Pinpoint the cell where the given text exists, returning its [x, y] midpoint coordinate. 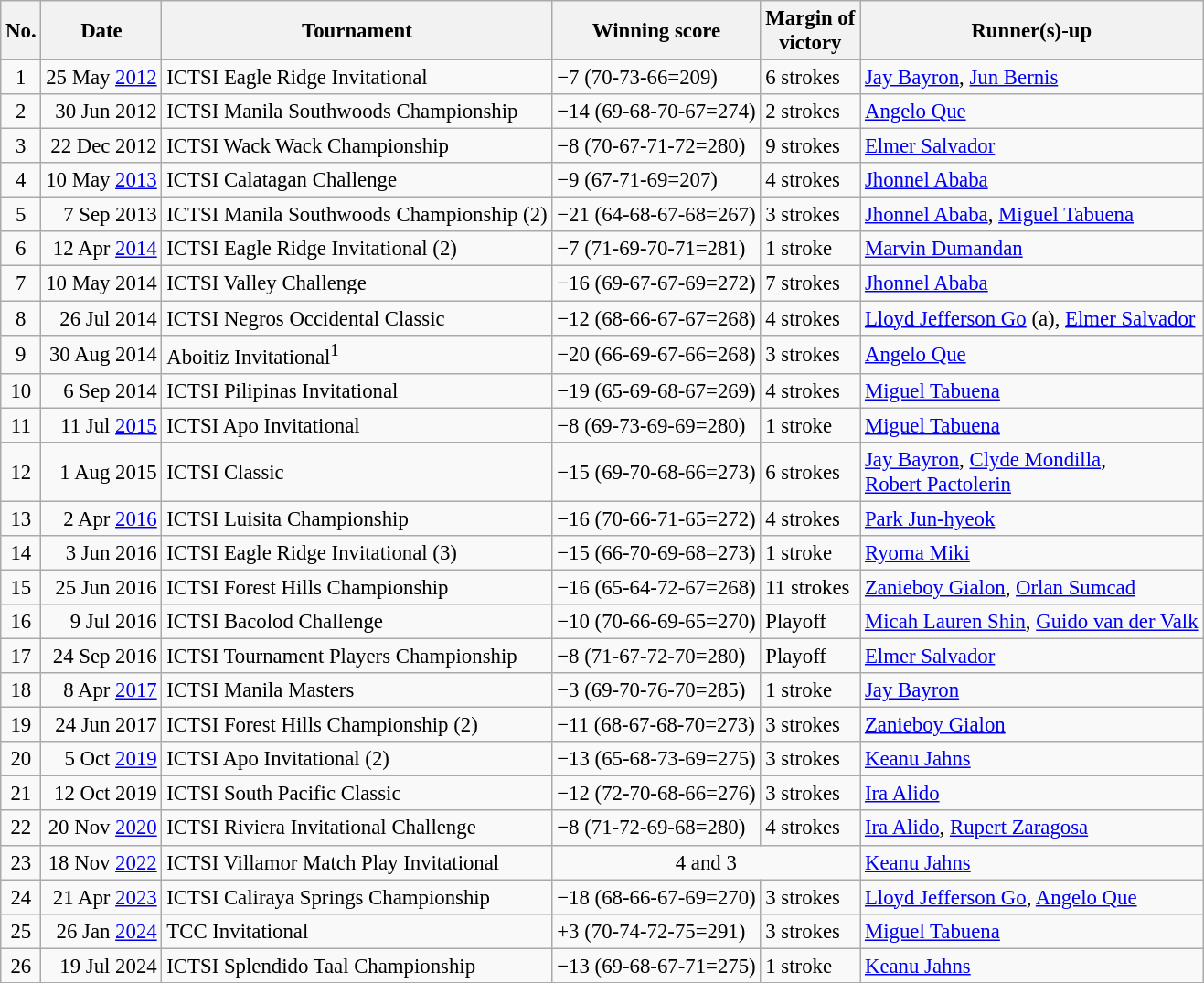
21 Apr 2023 [101, 897]
21 [21, 794]
14 [21, 553]
ICTSI South Pacific Classic [357, 794]
ICTSI Riviera Invitational Challenge [357, 828]
ICTSI Classic [357, 472]
Aboitiz Invitational1 [357, 354]
ICTSI Forest Hills Championship [357, 587]
10 May 2013 [101, 180]
22 [21, 828]
−15 (66-70-69-68=273) [656, 553]
ICTSI Splendido Taal Championship [357, 966]
Jhonnel Ababa, Miguel Tabuena [1031, 215]
ICTSI Wack Wack Championship [357, 146]
3 [21, 146]
26 Jul 2014 [101, 318]
ICTSI Manila Southwoods Championship [357, 112]
−20 (66-69-67-66=268) [656, 354]
13 [21, 518]
16 [21, 622]
11 strokes [810, 587]
Ryoma Miki [1031, 553]
30 Aug 2014 [101, 354]
7 Sep 2013 [101, 215]
Jay Bayron, Jun Bernis [1031, 78]
7 [21, 283]
ICTSI Forest Hills Championship (2) [357, 725]
ICTSI Negros Occidental Classic [357, 318]
Date [101, 31]
No. [21, 31]
12 Apr 2014 [101, 250]
−13 (65-68-73-69=275) [656, 759]
ICTSI Eagle Ridge Invitational [357, 78]
−10 (70-66-69-65=270) [656, 622]
Zanieboy Gialon [1031, 725]
18 Nov 2022 [101, 862]
20 Nov 2020 [101, 828]
7 strokes [810, 283]
Margin ofvictory [810, 31]
ICTSI Luisita Championship [357, 518]
26 [21, 966]
26 Jan 2024 [101, 931]
ICTSI Manila Southwoods Championship (2) [357, 215]
25 [21, 931]
19 [21, 725]
30 Jun 2012 [101, 112]
Jay Bayron [1031, 690]
−9 (67-71-69=207) [656, 180]
5 Oct 2019 [101, 759]
ICTSI Eagle Ridge Invitational (3) [357, 553]
ICTSI Manila Masters [357, 690]
18 [21, 690]
Park Jun-hyeok [1031, 518]
−12 (72-70-68-66=276) [656, 794]
Lloyd Jefferson Go, Angelo Que [1031, 897]
−21 (64-68-67-68=267) [656, 215]
5 [21, 215]
1 Aug 2015 [101, 472]
25 Jun 2016 [101, 587]
24 [21, 897]
3 Jun 2016 [101, 553]
−8 (69-73-69-69=280) [656, 425]
ICTSI Bacolod Challenge [357, 622]
−14 (69-68-70-67=274) [656, 112]
10 May 2014 [101, 283]
−19 (65-69-68-67=269) [656, 390]
−8 (71-67-72-70=280) [656, 657]
−13 (69-68-67-71=275) [656, 966]
2 strokes [810, 112]
11 Jul 2015 [101, 425]
4 and 3 [706, 862]
Micah Lauren Shin, Guido van der Valk [1031, 622]
12 Oct 2019 [101, 794]
−3 (69-70-76-70=285) [656, 690]
−15 (69-70-68-66=273) [656, 472]
ICTSI Tournament Players Championship [357, 657]
Runner(s)-up [1031, 31]
6 Sep 2014 [101, 390]
−8 (71-72-69-68=280) [656, 828]
Ira Alido, Rupert Zaragosa [1031, 828]
−16 (70-66-71-65=272) [656, 518]
Lloyd Jefferson Go (a), Elmer Salvador [1031, 318]
4 [21, 180]
17 [21, 657]
Winning score [656, 31]
12 [21, 472]
15 [21, 587]
Tournament [357, 31]
6 [21, 250]
Jay Bayron, Clyde Mondilla, Robert Pactolerin [1031, 472]
−16 (69-67-67-69=272) [656, 283]
−7 (71-69-70-71=281) [656, 250]
TCC Invitational [357, 931]
ICTSI Pilipinas Invitational [357, 390]
Ira Alido [1031, 794]
+3 (70-74-72-75=291) [656, 931]
ICTSI Apo Invitational [357, 425]
ICTSI Eagle Ridge Invitational (2) [357, 250]
ICTSI Apo Invitational (2) [357, 759]
−8 (70-67-71-72=280) [656, 146]
1 [21, 78]
11 [21, 425]
ICTSI Calatagan Challenge [357, 180]
−16 (65-64-72-67=268) [656, 587]
−7 (70-73-66=209) [656, 78]
23 [21, 862]
ICTSI Valley Challenge [357, 283]
8 [21, 318]
2 [21, 112]
ICTSI Caliraya Springs Championship [357, 897]
2 Apr 2016 [101, 518]
19 Jul 2024 [101, 966]
Zanieboy Gialon, Orlan Sumcad [1031, 587]
9 Jul 2016 [101, 622]
10 [21, 390]
9 [21, 354]
9 strokes [810, 146]
8 Apr 2017 [101, 690]
Marvin Dumandan [1031, 250]
22 Dec 2012 [101, 146]
ICTSI Villamor Match Play Invitational [357, 862]
25 May 2012 [101, 78]
−12 (68-66-67-67=268) [656, 318]
24 Sep 2016 [101, 657]
24 Jun 2017 [101, 725]
−18 (68-66-67-69=270) [656, 897]
20 [21, 759]
−11 (68-67-68-70=273) [656, 725]
